Provide the (X, Y) coordinate of the cell's center where the given text is located.  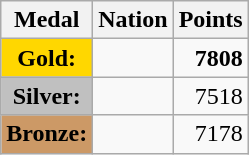
7808 (210, 58)
7518 (210, 96)
Bronze: (47, 134)
Silver: (47, 96)
Points (210, 20)
Gold: (47, 58)
7178 (210, 134)
Nation (133, 20)
Medal (47, 20)
